Scan for the cell matching the given text and deliver its (x, y) coordinate at center. 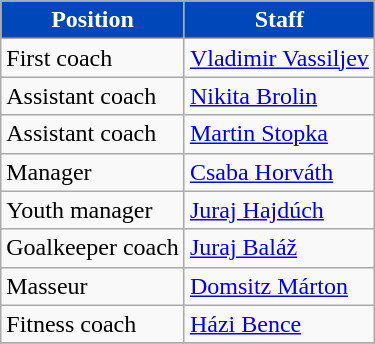
Juraj Hajdúch (279, 210)
Juraj Baláž (279, 248)
Position (93, 20)
Staff (279, 20)
Csaba Horváth (279, 172)
First coach (93, 58)
Masseur (93, 286)
Domsitz Márton (279, 286)
Nikita Brolin (279, 96)
Goalkeeper coach (93, 248)
Házi Bence (279, 324)
Martin Stopka (279, 134)
Youth manager (93, 210)
Vladimir Vassiljev (279, 58)
Fitness coach (93, 324)
Manager (93, 172)
